From the cell containing the given text, extract its center point as (X, Y) coordinate. 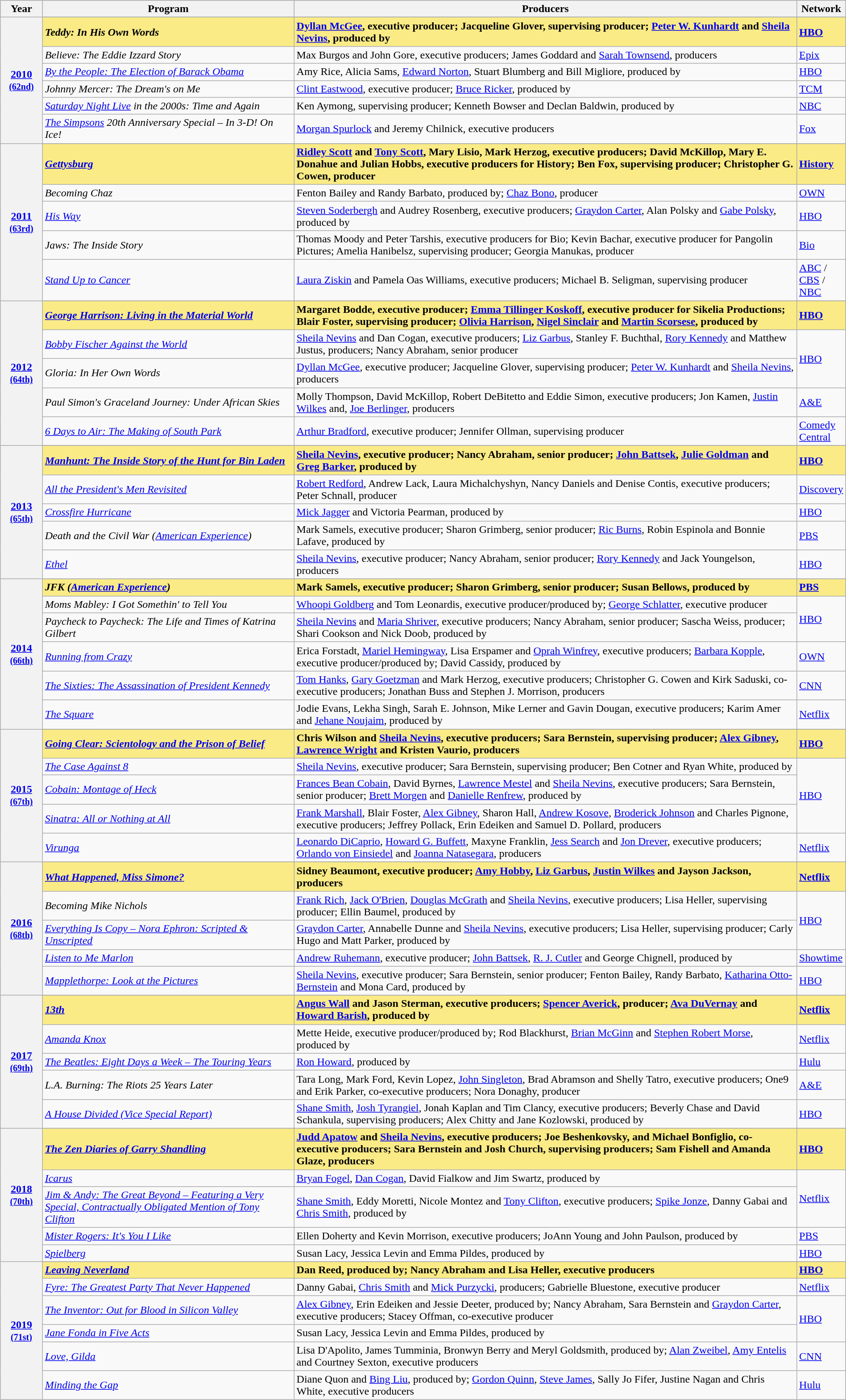
L.A. Burning: The Riots 25 Years Later (168, 1084)
Paul Simon's Graceland Journey: Under African Skies (168, 403)
2014(66th) (21, 654)
Ron Howard, produced by (545, 1062)
Becoming Chaz (168, 193)
ABC / CBS / NBC (821, 280)
2015(67th) (21, 796)
Ethel (168, 564)
The Simpsons 20th Anniversary Special – In 3-D! On Ice! (168, 129)
13th (168, 1009)
2012(64th) (21, 373)
6 Days to Air: The Making of South Park (168, 431)
Fenton Bailey and Randy Barbato, produced by; Chaz Bono, producer (545, 193)
Sidney Beaumont, executive producer; Amy Hobby, Liz Garbus, Justin Wilkes and Jayson Jackson, producers (545, 877)
The Sixties: The Assassination of President Kennedy (168, 685)
Johnny Mercer: The Dream's on Me (168, 89)
2017(69th) (21, 1062)
Icarus (168, 1178)
Laura Ziskin and Pamela Oas Williams, executive producers; Michael B. Seligman, supervising producer (545, 280)
Everything Is Copy – Nora Ephron: Scripted & Unscripted (168, 935)
Minding the Gap (168, 1385)
2018(70th) (21, 1195)
Amy Rice, Alicia Sams, Edward Norton, Stuart Blumberg and Bill Migliore, produced by (545, 72)
A House Divided (Vice Special Report) (168, 1114)
By the People: The Election of Barack Obama (168, 72)
Epix (821, 55)
Dan Reed, produced by; Nancy Abraham and Lisa Heller, executive producers (545, 1270)
Shane Smith, Eddy Moretti, Nicole Montez and Tony Clifton, executive producers; Spike Jonze, Danny Gabai and Chris Smith, produced by (545, 1207)
Moms Mabley: I Got Somethin' to Tell You (168, 604)
Graydon Carter, Annabelle Dunne and Sheila Nevins, executive producers; Lisa Heller, supervising producer; Carly Hugo and Matt Parker, produced by (545, 935)
Paycheck to Paycheck: The Life and Times of Katrina Gilbert (168, 627)
Bryan Fogel, Dan Cogan, David Fialkow and Jim Swartz, produced by (545, 1178)
Spielberg (168, 1253)
Whoopi Goldberg and Tom Leonardis, executive producer/produced by; George Schlatter, executive producer (545, 604)
Jodie Evans, Lekha Singh, Sarah E. Johnson, Mike Lerner and Gavin Dougan, executive producers; Karim Amer and Jehane Noujaim, produced by (545, 714)
2019(71st) (21, 1331)
Stand Up to Cancer (168, 280)
Clint Eastwood, executive producer; Bruce Ricker, produced by (545, 89)
What Happened, Miss Simone? (168, 877)
The Beatles: Eight Days a Week – The Touring Years (168, 1062)
Sinatra: All or Nothing at All (168, 818)
Gloria: In Her Own Words (168, 373)
The Case Against 8 (168, 767)
Andrew Ruhemann, executive producer; John Battsek, R. J. Cutler and George Chignell, produced by (545, 958)
2016(68th) (21, 929)
Comedy Central (821, 431)
Virunga (168, 848)
Producers (545, 9)
Frank Rich, Jack O'Brien, Douglas McGrath and Sheila Nevins, executive producers; Lisa Heller, supervising producer; Ellin Baumel, produced by (545, 906)
All the President's Men Revisited (168, 489)
Network (821, 9)
Gettysburg (168, 164)
Becoming Mike Nichols (168, 906)
Saturday Night Live in the 2000s: Time and Again (168, 106)
History (821, 164)
Dyllan McGee, executive producer; Jacqueline Glover, supervising producer; Peter W. Kunhardt and Sheila Nevins, produced by (545, 32)
2011(63rd) (21, 222)
Amanda Knox (168, 1039)
2010(62nd) (21, 80)
Arthur Bradford, executive producer; Jennifer Ollman, supervising producer (545, 431)
Mark Samels, executive producer; Sharon Grimberg, senior producer; Susan Bellows, produced by (545, 587)
His Way (168, 216)
Sheila Nevins, executive producer; Sara Bernstein, senior producer; Fenton Bailey, Randy Barbato, Katharina Otto-Bernstein and Mona Card, produced by (545, 981)
Running from Crazy (168, 656)
TCM (821, 89)
Death and the Civil War (American Experience) (168, 536)
Jim & Andy: The Great Beyond – Featuring a Very Special, Contractually Obligated Mention of Tony Clifton (168, 1207)
2013(65th) (21, 512)
Going Clear: Scientology and the Prison of Belief (168, 744)
Chris Wilson and Sheila Nevins, executive producers; Sara Bernstein, supervising producer; Alex Gibney, Lawrence Wright and Kristen Vaurio, producers (545, 744)
Fyre: The Greatest Party That Never Happened (168, 1287)
Mette Heide, executive producer/produced by; Rod Blackhurst, Brian McGinn and Stephen Robert Morse, produced by (545, 1039)
Mapplethorpe: Look at the Pictures (168, 981)
Ellen Doherty and Kevin Morrison, executive producers; JoAnn Young and John Paulson, produced by (545, 1236)
Mick Jagger and Victoria Pearman, produced by (545, 512)
Ken Aymong, supervising producer; Kenneth Bowser and Declan Baldwin, produced by (545, 106)
Morgan Spurlock and Jeremy Chilnick, executive producers (545, 129)
Mister Rogers: It's You I Like (168, 1236)
Bio (821, 245)
Year (21, 9)
Mark Samels, executive producer; Sharon Grimberg, senior producer; Ric Burns, Robin Espinola and Bonnie Lafave, produced by (545, 536)
Danny Gabai, Chris Smith and Mick Purzycki, producers; Gabrielle Bluestone, executive producer (545, 1287)
Lisa D'Apolito, James Tumminia, Bronwyn Berry and Meryl Goldsmith, produced by; Alan Zweibel, Amy Entelis and Courtney Sexton, executive producers (545, 1356)
Listen to Me Marlon (168, 958)
Diane Quon and Bing Liu, produced by; Gordon Quinn, Steve James, Sally Jo Fifer, Justine Nagan and Chris White, executive producers (545, 1385)
Jaws: The Inside Story (168, 245)
NBC (821, 106)
JFK (American Experience) (168, 587)
Molly Thompson, David McKillop, Robert DeBitetto and Eddie Simon, executive producers; Jon Kamen, Justin Wilkes and, Joe Berlinger, producers (545, 403)
George Harrison: Living in the Material World (168, 315)
The Square (168, 714)
Discovery (821, 489)
Believe: The Eddie Izzard Story (168, 55)
Sheila Nevins, executive producer; Nancy Abraham, senior producer; Rory Kennedy and Jack Youngelson, producers (545, 564)
Teddy: In His Own Words (168, 32)
Sheila Nevins, executive producer; Sara Bernstein, supervising producer; Ben Cotner and Ryan White, produced by (545, 767)
Dyllan McGee, executive producer; Jacqueline Glover, supervising producer; Peter W. Kunhardt and Sheila Nevins, producers (545, 373)
Showtime (821, 958)
Max Burgos and John Gore, executive producers; James Goddard and Sarah Townsend, producers (545, 55)
Crossfire Hurricane (168, 512)
Manhunt: The Inside Story of the Hunt for Bin Laden (168, 461)
Cobain: Montage of Heck (168, 790)
Bobby Fischer Against the World (168, 345)
Jane Fonda in Five Acts (168, 1333)
Program (168, 9)
Robert Redford, Andrew Lack, Laura Michalchyshyn, Nancy Daniels and Denise Contis, executive producers; Peter Schnall, producer (545, 489)
Leaving Neverland (168, 1270)
Steven Soderbergh and Audrey Rosenberg, executive producers; Graydon Carter, Alan Polsky and Gabe Polsky, produced by (545, 216)
Angus Wall and Jason Sterman, executive producers; Spencer Averick, producer; Ava DuVernay and Howard Barish, produced by (545, 1009)
The Inventor: Out for Blood in Silicon Valley (168, 1310)
The Zen Diaries of Garry Shandling (168, 1149)
Fox (821, 129)
Love, Gilda (168, 1356)
Sheila Nevins, executive producer; Nancy Abraham, senior producer; John Battsek, Julie Goldman and Greg Barker, produced by (545, 461)
